From the cell containing the given text, extract its center point as (X, Y) coordinate. 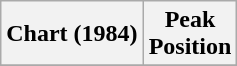
PeakPosition (190, 34)
Chart (1984) (72, 34)
